Capture the cell that displays the provided text and extract its [X, Y] central coordinate. 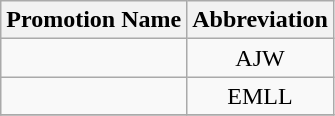
AJW [260, 58]
Promotion Name [94, 20]
EMLL [260, 96]
Abbreviation [260, 20]
